Return [x, y] of the center of cell containing provided text 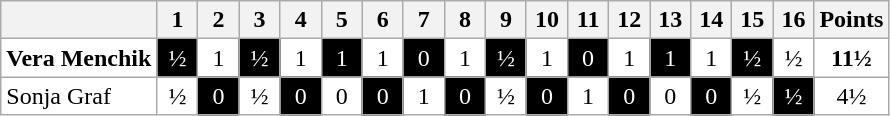
3 [260, 20]
12 [630, 20]
2 [218, 20]
10 [546, 20]
8 [464, 20]
Sonja Graf [79, 96]
13 [670, 20]
6 [382, 20]
4½ [852, 96]
15 [752, 20]
Points [852, 20]
11 [588, 20]
Vera Menchik [79, 58]
5 [342, 20]
11½ [852, 58]
14 [712, 20]
16 [794, 20]
9 [506, 20]
4 [300, 20]
7 [424, 20]
